Identify which cell holds the provided text, then report its (x, y) central coordinate. 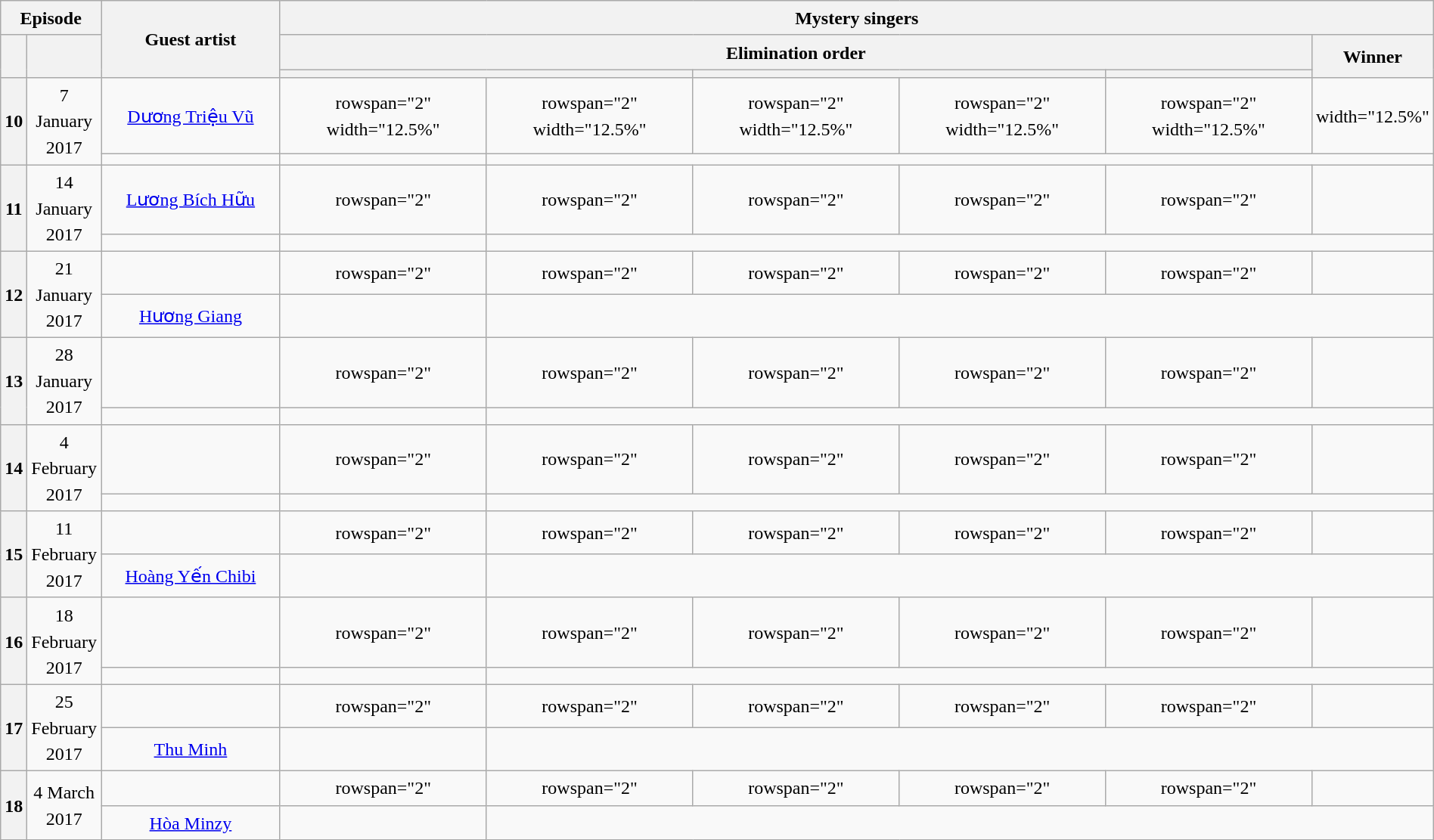
Guest artist (191, 39)
28 January 2017 (64, 381)
11 February 2017 (64, 555)
Dương Triệu Vũ (191, 116)
21 January 2017 (64, 295)
Winner (1372, 56)
4 March 2017 (64, 804)
4 February 2017 (64, 467)
16 (14, 641)
7 January 2017 (64, 121)
Hương Giang (191, 316)
17 (14, 727)
Hòa Minzy (191, 823)
Thu Minh (191, 749)
10 (14, 121)
Lương Bích Hữu (191, 200)
18 (14, 804)
15 (14, 555)
Elimination order (796, 52)
Episode (51, 18)
14 (14, 467)
Hoàng Yến Chibi (191, 576)
12 (14, 295)
Mystery singers (856, 18)
width="12.5%" (1372, 116)
25 February 2017 (64, 727)
18 February 2017 (64, 641)
11 (14, 209)
13 (14, 381)
14 January 2017 (64, 209)
